Capture the cell that displays the provided text and extract its [X, Y] central coordinate. 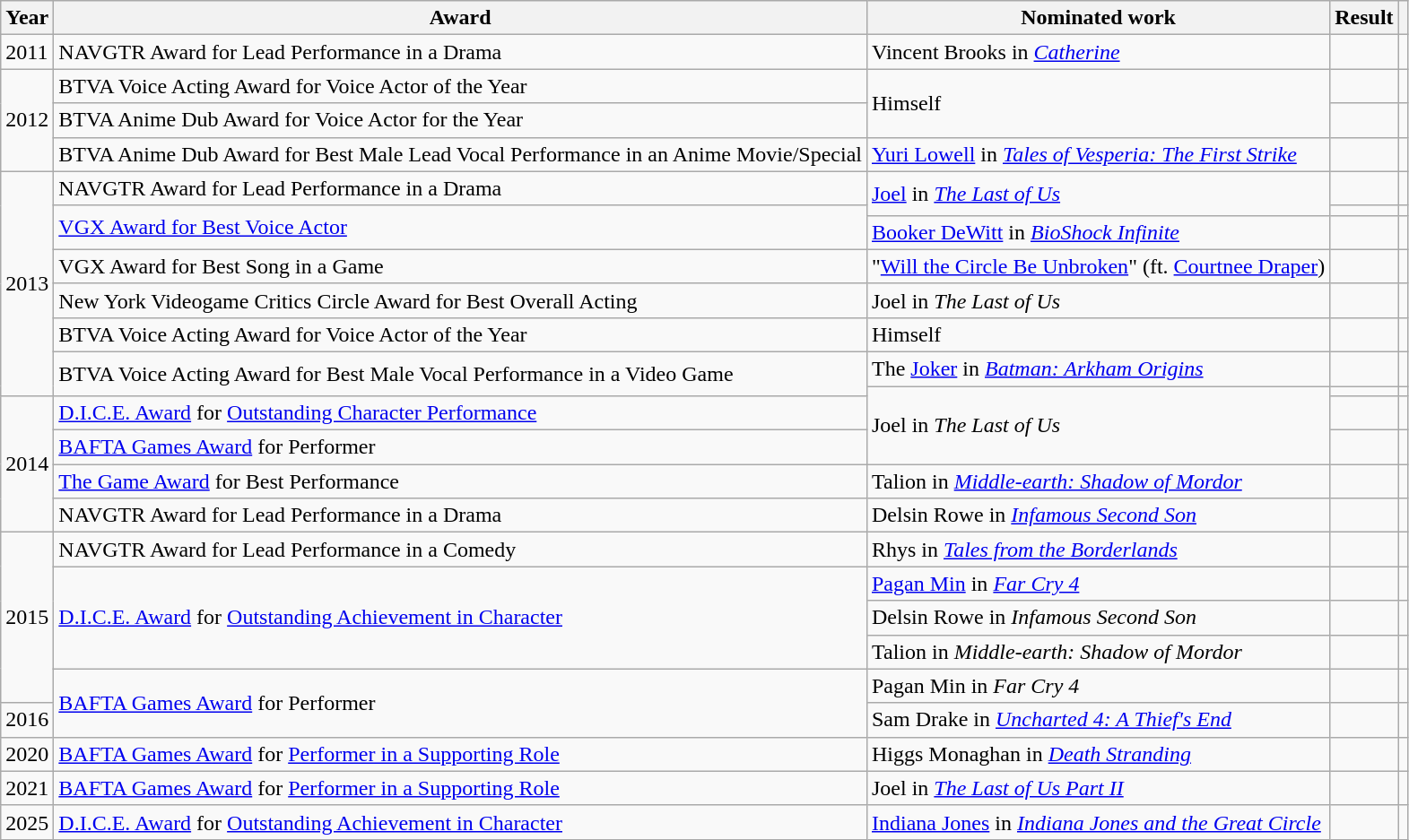
BTVA Anime Dub Award for Best Male Lead Vocal Performance in an Anime Movie/Special [461, 154]
VGX Award for Best Voice Actor [461, 228]
2014 [27, 464]
2020 [27, 754]
Vincent Brooks in Catherine [1098, 52]
Nominated work [1098, 18]
2016 [27, 720]
VGX Award for Best Song in a Game [461, 266]
Sam Drake in Uncharted 4: A Thief's End [1098, 720]
BTVA Voice Acting Award for Best Male Vocal Performance in a Video Game [461, 373]
D.I.C.E. Award for Outstanding Character Performance [461, 413]
The Game Award for Best Performance [461, 481]
BTVA Anime Dub Award for Voice Actor for the Year [461, 120]
Joel in The Last of Us Part II [1098, 788]
Indiana Jones in Indiana Jones and the Great Circle [1098, 822]
2025 [27, 822]
Rhys in Tales from the Borderlands [1098, 550]
Award [461, 18]
"Will the Circle Be Unbroken" (ft. Courtnee Draper) [1098, 266]
New York Videogame Critics Circle Award for Best Overall Acting [461, 300]
Higgs Monaghan in Death Stranding [1098, 754]
Yuri Lowell in Tales of Vesperia: The First Strike [1098, 154]
2013 [27, 283]
The Joker in Batman: Arkham Origins [1098, 368]
2012 [27, 120]
Booker DeWitt in BioShock Infinite [1098, 232]
Result [1364, 18]
Year [27, 18]
2011 [27, 52]
NAVGTR Award for Lead Performance in a Comedy [461, 550]
2015 [27, 618]
2021 [27, 788]
